For the text-containing cell, return its midpoint in (x, y) coordinate format. 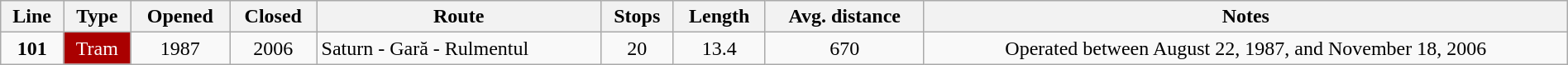
2006 (273, 48)
670 (844, 48)
13.4 (719, 48)
Closed (273, 17)
Length (719, 17)
Saturn - Gară - Rulmentul (458, 48)
20 (637, 48)
Operated between August 22, 1987, and November 18, 2006 (1245, 48)
Type (97, 17)
Stops (637, 17)
1987 (180, 48)
Line (32, 17)
101 (32, 48)
Avg. distance (844, 17)
Route (458, 17)
Notes (1245, 17)
Opened (180, 17)
Tram (97, 48)
